Extract the [X, Y] coordinate from the center of the cell holding the provided text.  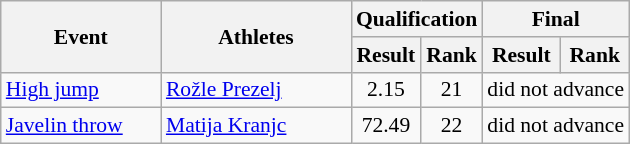
Qualification [416, 19]
Javelin throw [81, 126]
72.49 [386, 126]
Matija Kranjc [256, 126]
Final [556, 19]
Event [81, 36]
21 [452, 90]
Rožle Prezelj [256, 90]
2.15 [386, 90]
High jump [81, 90]
22 [452, 126]
Athletes [256, 36]
